Pinpoint the cell where the given text exists, returning its (x, y) midpoint coordinate. 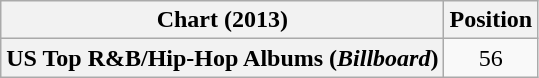
Position (491, 20)
56 (491, 58)
Chart (2013) (222, 20)
US Top R&B/Hip-Hop Albums (Billboard) (222, 58)
